Detect which cell encompasses the target text, then output its (X, Y) center coordinate. 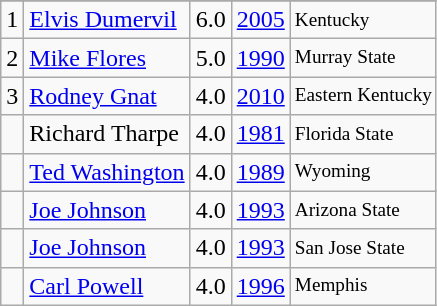
2 (12, 58)
3 (12, 96)
Ted Washington (107, 172)
Eastern Kentucky (363, 96)
San Jose State (363, 248)
Wyoming (363, 172)
Kentucky (363, 20)
6.0 (210, 20)
5.0 (210, 58)
1990 (260, 58)
Elvis Dumervil (107, 20)
Richard Tharpe (107, 134)
1981 (260, 134)
Murray State (363, 58)
1 (12, 20)
2010 (260, 96)
Carl Powell (107, 286)
Mike Flores (107, 58)
Rodney Gnat (107, 96)
Memphis (363, 286)
1989 (260, 172)
Florida State (363, 134)
1996 (260, 286)
Arizona State (363, 210)
2005 (260, 20)
